Find where the given text appears and provide that cell's center as (x, y) coordinate. 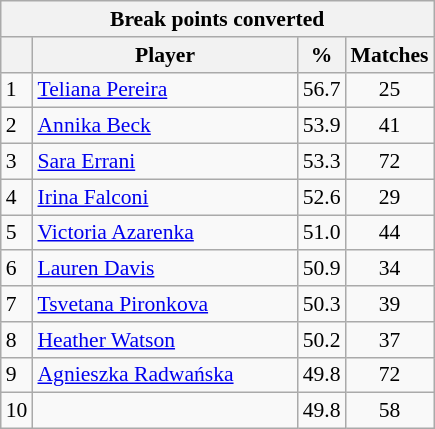
9 (17, 375)
50.9 (322, 269)
29 (389, 197)
Teliana Pereira (164, 90)
8 (17, 340)
Sara Errani (164, 162)
41 (389, 126)
% (322, 55)
39 (389, 304)
50.3 (322, 304)
58 (389, 411)
Break points converted (218, 19)
3 (17, 162)
53.9 (322, 126)
Heather Watson (164, 340)
Annika Beck (164, 126)
2 (17, 126)
Matches (389, 55)
Victoria Azarenka (164, 233)
Tsvetana Pironkova (164, 304)
34 (389, 269)
25 (389, 90)
1 (17, 90)
51.0 (322, 233)
53.3 (322, 162)
4 (17, 197)
Agnieszka Radwańska (164, 375)
7 (17, 304)
44 (389, 233)
Lauren Davis (164, 269)
52.6 (322, 197)
Player (164, 55)
37 (389, 340)
5 (17, 233)
50.2 (322, 340)
56.7 (322, 90)
Irina Falconi (164, 197)
10 (17, 411)
6 (17, 269)
